Output the (X, Y) coordinate of the center of the cell containing the given text.  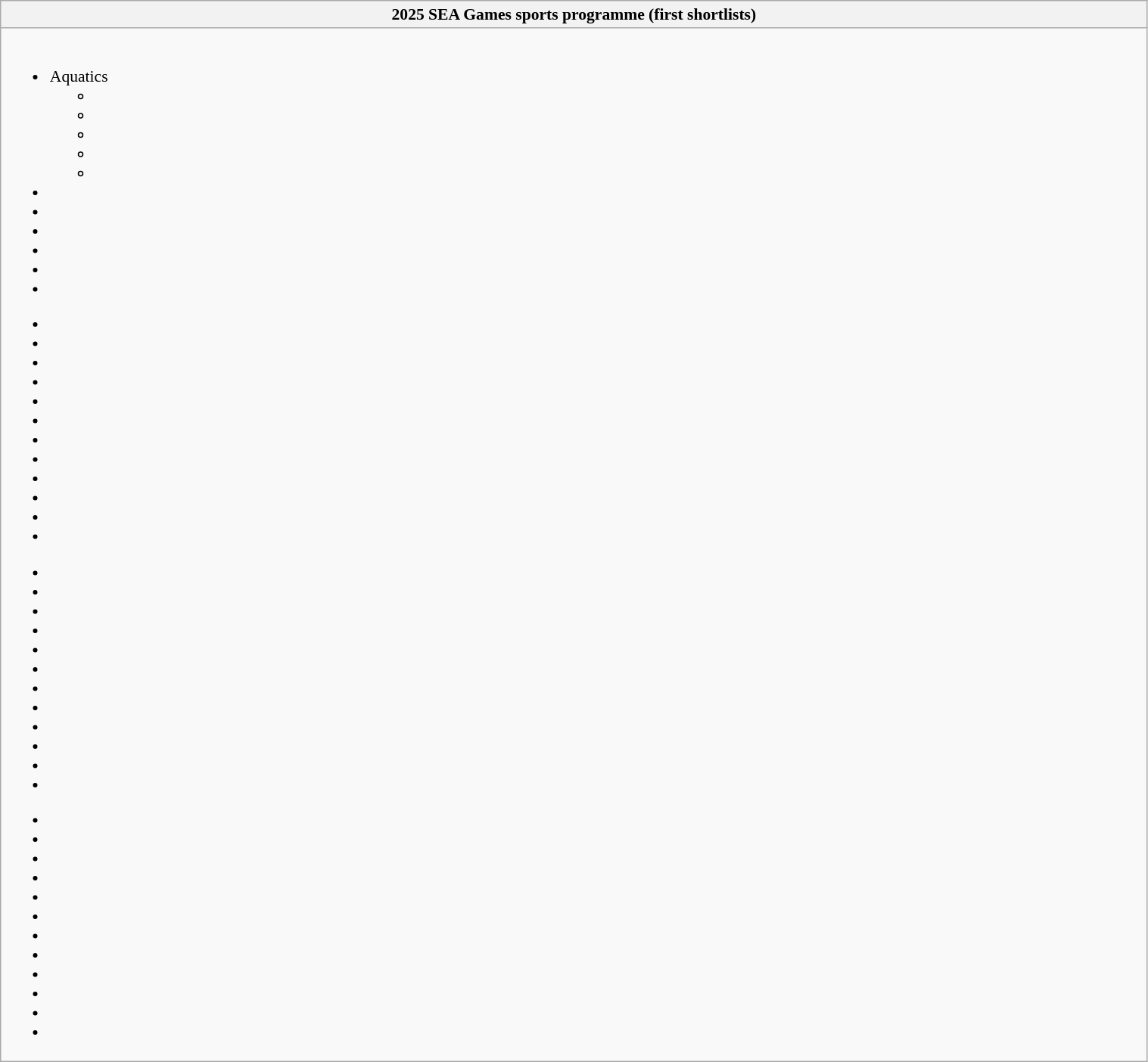
2025 SEA Games sports programme (first shortlists) (574, 14)
